Output the (X, Y) coordinate of the center of the cell containing the given text.  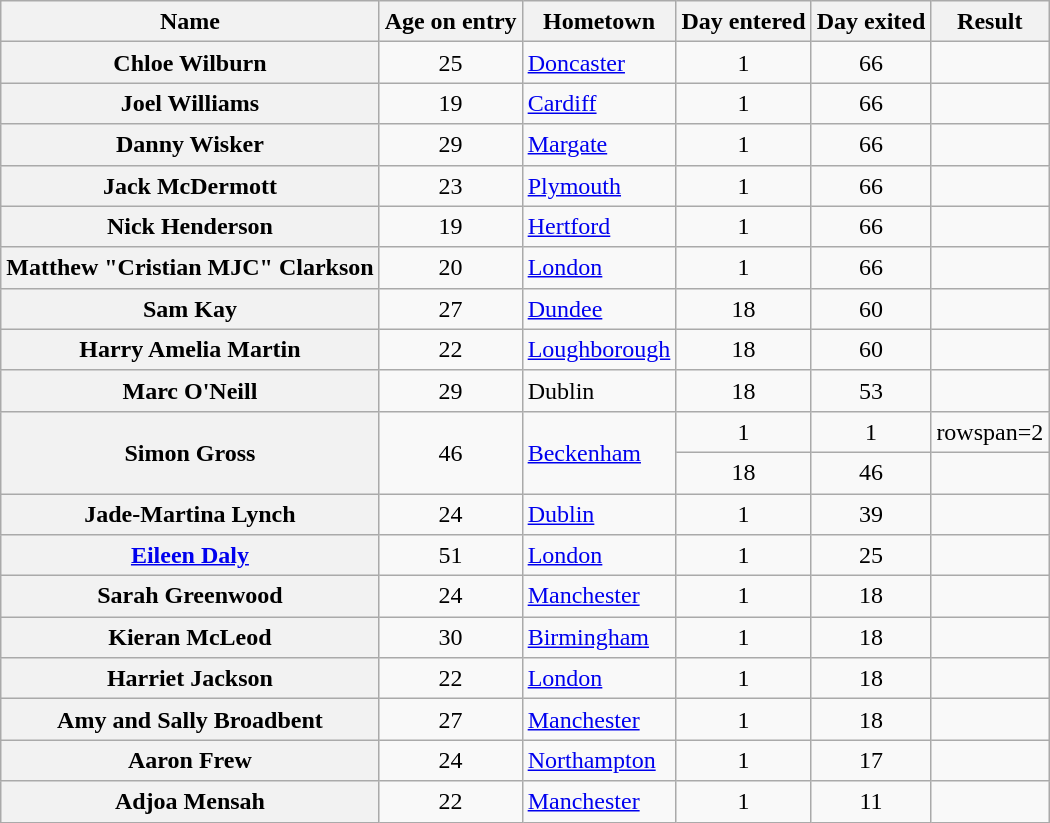
Hometown (599, 22)
Day entered (744, 22)
Hertford (599, 226)
Birmingham (599, 638)
Adjoa Mensah (190, 802)
Joel Williams (190, 104)
Name (190, 22)
Chloe Wilburn (190, 62)
Harriet Jackson (190, 678)
23 (450, 186)
Plymouth (599, 186)
Jade-Martina Lynch (190, 514)
Beckenham (599, 452)
Amy and Sally Broadbent (190, 720)
Simon Gross (190, 452)
30 (450, 638)
Loughborough (599, 350)
Cardiff (599, 104)
Day exited (871, 22)
Aaron Frew (190, 760)
Doncaster (599, 62)
rowspan=2 (990, 432)
Age on entry (450, 22)
Nick Henderson (190, 226)
Northampton (599, 760)
Danny Wisker (190, 144)
Eileen Daly (190, 556)
Marc O'Neill (190, 390)
53 (871, 390)
20 (450, 268)
Sam Kay (190, 308)
Dundee (599, 308)
Sarah Greenwood (190, 596)
Kieran McLeod (190, 638)
Result (990, 22)
Harry Amelia Martin (190, 350)
11 (871, 802)
Margate (599, 144)
Matthew "Cristian MJC" Clarkson (190, 268)
51 (450, 556)
17 (871, 760)
Jack McDermott (190, 186)
39 (871, 514)
